Determine the (x, y) coordinate at the center of the cell enclosing the given text.  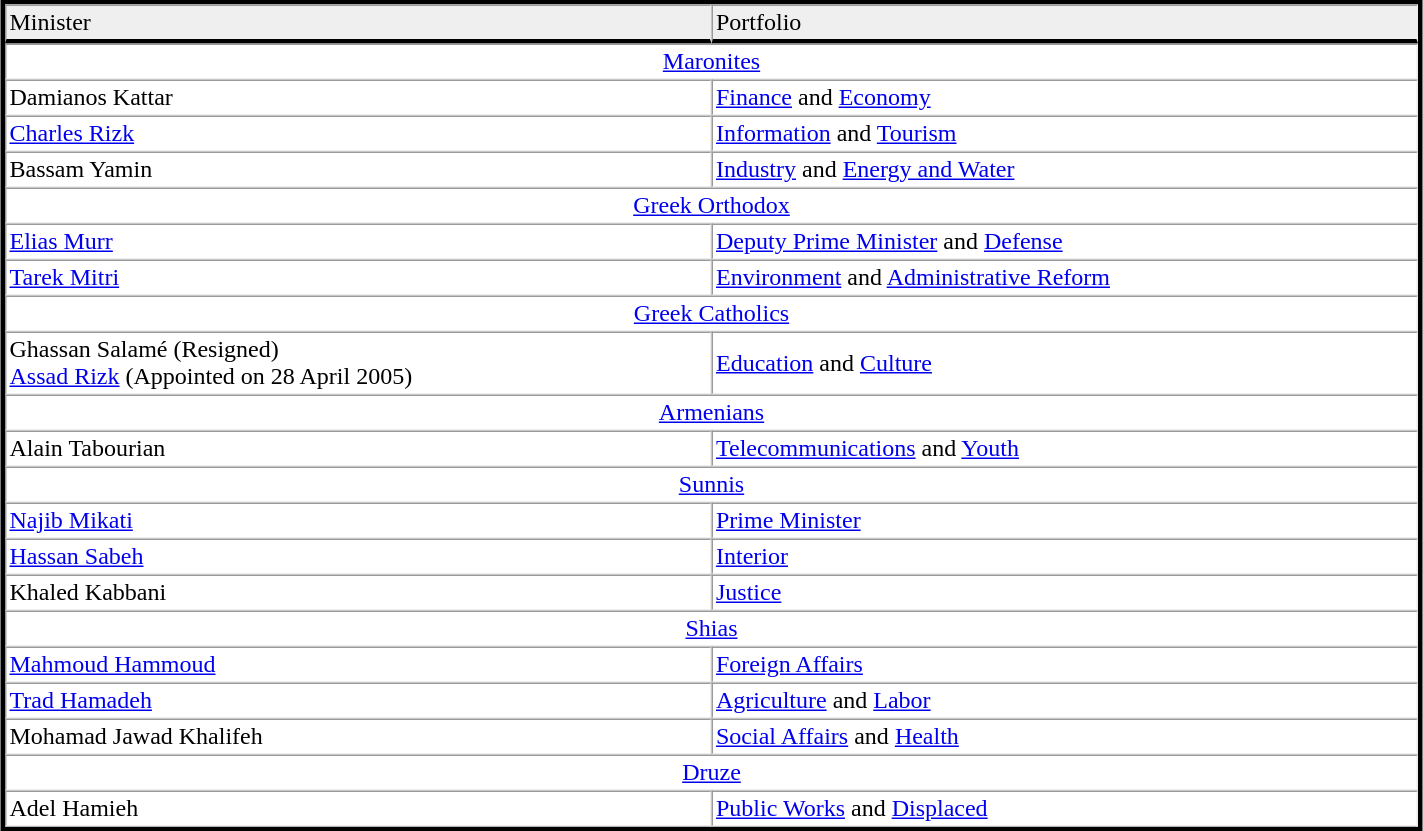
Adel Hamieh (358, 808)
Damianos Kattar (358, 98)
Telecommunications and Youth (1065, 448)
Greek Catholics (712, 314)
Greek Orthodox (712, 206)
Trad Hamadeh (358, 700)
Sunnis (712, 484)
Justice (1065, 592)
Public Works and Displaced (1065, 808)
Tarek Mitri (358, 278)
Foreign Affairs (1065, 664)
Khaled Kabbani (358, 592)
Druze (712, 772)
Prime Minister (1065, 520)
Minister (358, 24)
Deputy Prime Minister and Defense (1065, 242)
Elias Murr (358, 242)
Finance and Economy (1065, 98)
Interior (1065, 556)
Agriculture and Labor (1065, 700)
Social Affairs and Health (1065, 736)
Hassan Sabeh (358, 556)
Education and Culture (1065, 364)
Industry and Energy and Water (1065, 170)
Charles Rizk (358, 134)
Ghassan Salamé (Resigned)Assad Rizk (Appointed on 28 April 2005) (358, 364)
Shias (712, 628)
Information and Tourism (1065, 134)
Najib Mikati (358, 520)
Mohamad Jawad Khalifeh (358, 736)
Alain Tabourian (358, 448)
Environment and Administrative Reform (1065, 278)
Bassam Yamin (358, 170)
Maronites (712, 62)
Mahmoud Hammoud (358, 664)
Armenians (712, 412)
Portfolio (1065, 24)
